Scan for the cell matching the given text and deliver its [x, y] coordinate at center. 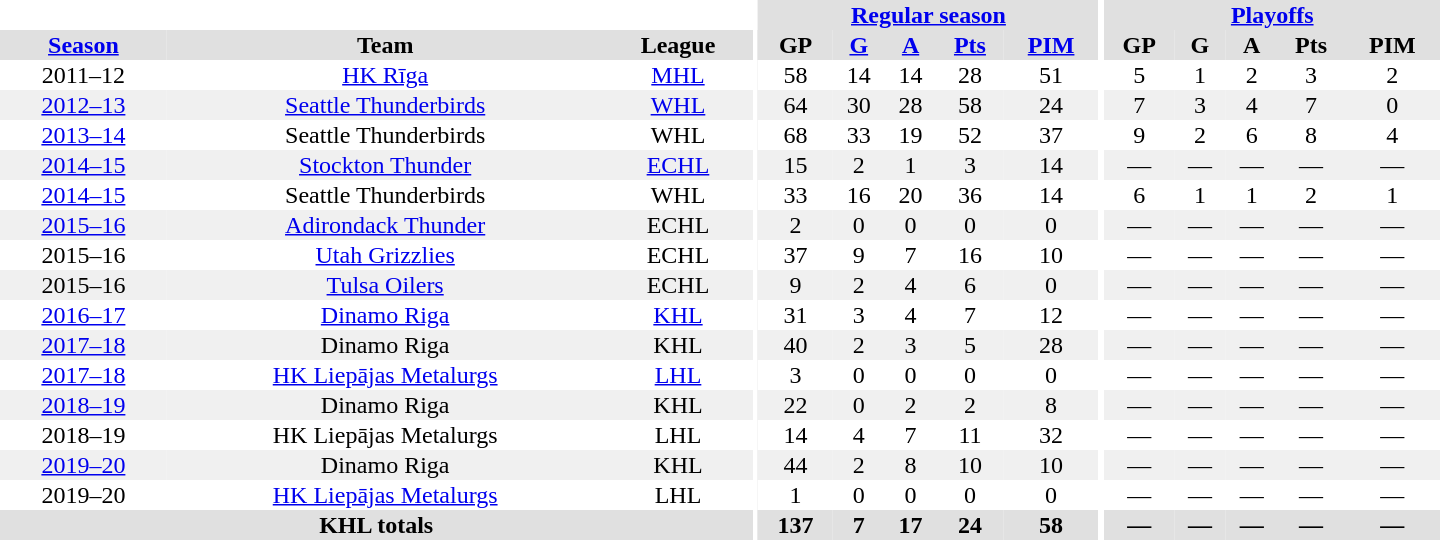
30 [859, 105]
51 [1052, 75]
40 [796, 345]
64 [796, 105]
MHL [678, 75]
15 [796, 165]
31 [796, 315]
HK Rīga [386, 75]
44 [796, 465]
17 [911, 525]
2012–13 [84, 105]
League [678, 45]
Team [386, 45]
Playoffs [1272, 15]
68 [796, 135]
Stockton Thunder [386, 165]
19 [911, 135]
2016–17 [84, 315]
137 [796, 525]
Tulsa Oilers [386, 285]
36 [970, 195]
2013–14 [84, 135]
22 [796, 405]
2011–12 [84, 75]
20 [911, 195]
Adirondack Thunder [386, 225]
Regular season [928, 15]
12 [1052, 315]
KHL totals [376, 525]
Season [84, 45]
11 [970, 435]
32 [1052, 435]
52 [970, 135]
Utah Grizzlies [386, 255]
